Output the (X, Y) coordinate of the center of the cell containing the given text.  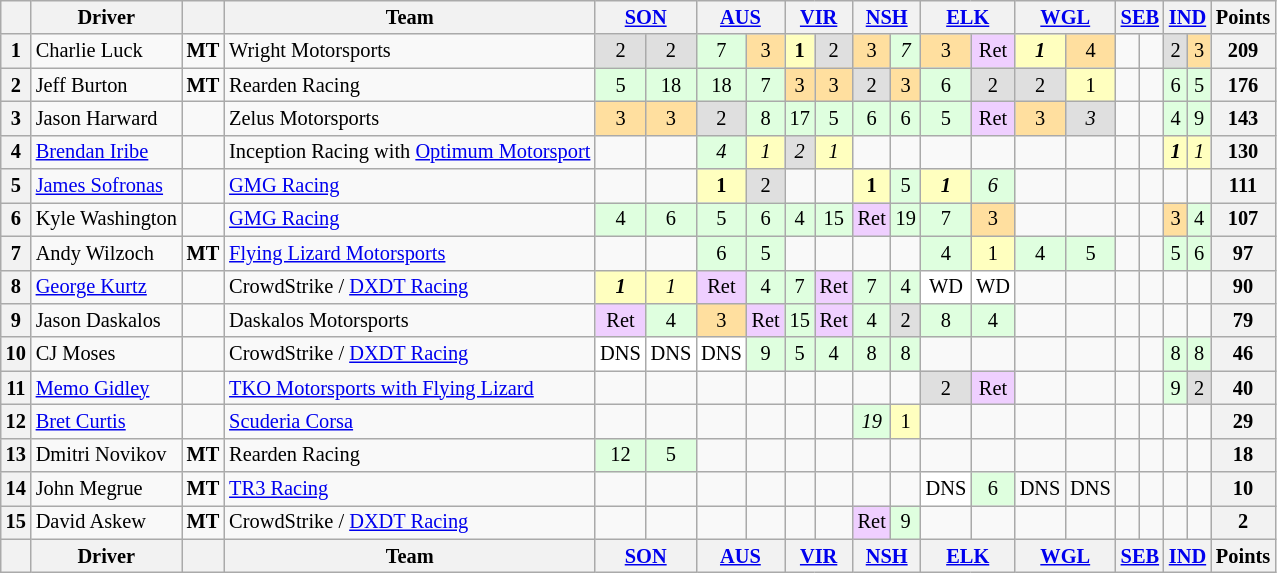
CJ Moses (106, 354)
14 (16, 489)
George Kurtz (106, 287)
Memo Gidley (106, 388)
97 (1243, 253)
11 (16, 388)
40 (1243, 388)
176 (1243, 85)
Wright Motorsports (410, 51)
130 (1243, 152)
John Megrue (106, 489)
Jason Daskalos (106, 320)
17 (800, 118)
111 (1243, 186)
143 (1243, 118)
Jason Harward (106, 118)
Scuderia Corsa (410, 421)
TKO Motorsports with Flying Lizard (410, 388)
Daskalos Motorsports (410, 320)
Zelus Motorsports (410, 118)
David Askew (106, 522)
Brendan Iribe (106, 152)
90 (1243, 287)
209 (1243, 51)
Flying Lizard Motorsports (410, 253)
29 (1243, 421)
James Sofronas (106, 186)
Bret Curtis (106, 421)
Kyle Washington (106, 219)
TR3 Racing (410, 489)
13 (16, 455)
Inception Racing with Optimum Motorsport (410, 152)
46 (1243, 354)
Andy Wilzoch (106, 253)
Jeff Burton (106, 85)
Charlie Luck (106, 51)
107 (1243, 219)
79 (1243, 320)
Dmitri Novikov (106, 455)
